Output the [x, y] coordinate of the center of the cell containing the given text.  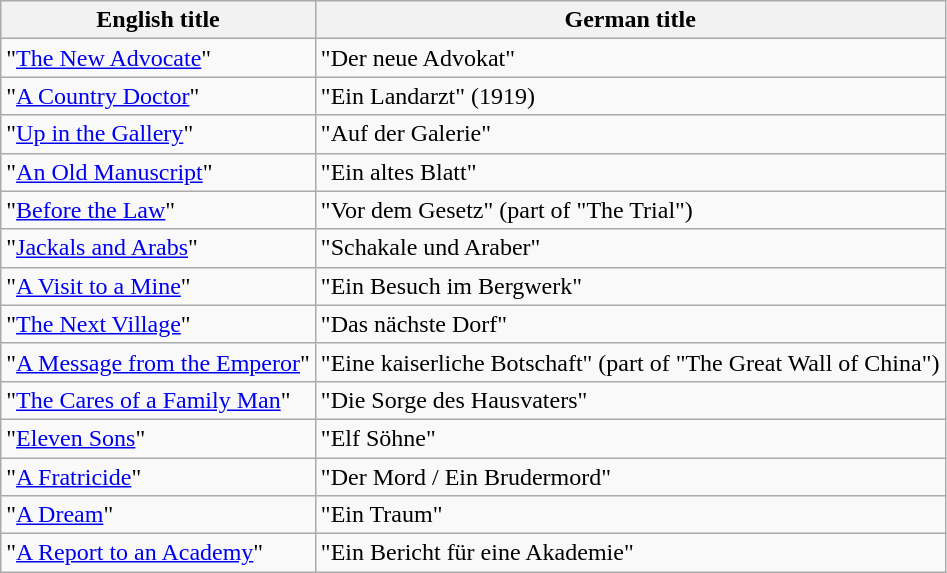
"Eine kaiserliche Botschaft" (part of "The Great Wall of China") [630, 362]
"Up in the Gallery" [158, 134]
"A Country Doctor" [158, 96]
"The New Advocate" [158, 58]
"Der neue Advokat" [630, 58]
"Before the Law" [158, 210]
"Ein altes Blatt" [630, 172]
German title [630, 20]
"A Dream" [158, 515]
"The Cares of a Family Man" [158, 400]
"Ein Besuch im Bergwerk" [630, 286]
"Auf der Galerie" [630, 134]
"Schakale und Araber" [630, 248]
"Die Sorge des Hausvaters" [630, 400]
"The Next Village" [158, 324]
"Elf Söhne" [630, 438]
"Ein Bericht für eine Akademie" [630, 553]
"Das nächste Dorf" [630, 324]
"Ein Traum" [630, 515]
"Eleven Sons" [158, 438]
"A Fratricide" [158, 477]
English title [158, 20]
"Ein Landarzt" (1919) [630, 96]
"A Report to an Academy" [158, 553]
"A Message from the Emperor" [158, 362]
"Jackals and Arabs" [158, 248]
"Vor dem Gesetz" (part of "The Trial") [630, 210]
"A Visit to a Mine" [158, 286]
"An Old Manuscript" [158, 172]
"Der Mord / Ein Brudermord" [630, 477]
